Determine the [X, Y] coordinate at the center of the cell enclosing the given text.  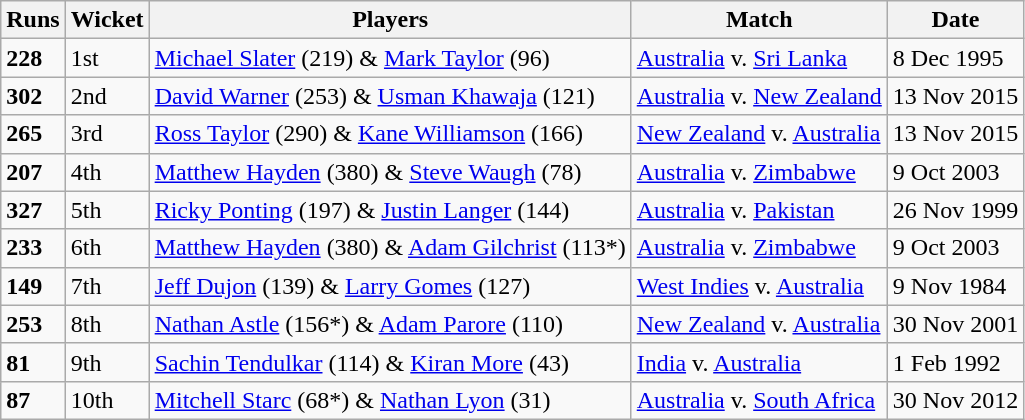
5th [107, 210]
9th [107, 362]
Ricky Ponting (197) & Justin Langer (144) [390, 210]
253 [33, 324]
228 [33, 58]
302 [33, 96]
Ross Taylor (290) & Kane Williamson (166) [390, 134]
Australia v. Sri Lanka [759, 58]
3rd [107, 134]
4th [107, 172]
10th [107, 400]
1st [107, 58]
Sachin Tendulkar (114) & Kiran More (43) [390, 362]
Australia v. New Zealand [759, 96]
265 [33, 134]
Date [955, 20]
87 [33, 400]
207 [33, 172]
India v. Australia [759, 362]
Matthew Hayden (380) & Adam Gilchrist (113*) [390, 248]
Mitchell Starc (68*) & Nathan Lyon (31) [390, 400]
81 [33, 362]
30 Nov 2001 [955, 324]
233 [33, 248]
Matthew Hayden (380) & Steve Waugh (78) [390, 172]
Michael Slater (219) & Mark Taylor (96) [390, 58]
26 Nov 1999 [955, 210]
Nathan Astle (156*) & Adam Parore (110) [390, 324]
9 Nov 1984 [955, 286]
David Warner (253) & Usman Khawaja (121) [390, 96]
7th [107, 286]
2nd [107, 96]
149 [33, 286]
West Indies v. Australia [759, 286]
30 Nov 2012 [955, 400]
8th [107, 324]
Australia v. South Africa [759, 400]
Wicket [107, 20]
327 [33, 210]
Australia v. Pakistan [759, 210]
Jeff Dujon (139) & Larry Gomes (127) [390, 286]
1 Feb 1992 [955, 362]
Match [759, 20]
Players [390, 20]
Runs [33, 20]
8 Dec 1995 [955, 58]
6th [107, 248]
